Find where the given text appears and provide that cell's center as [x, y] coordinate. 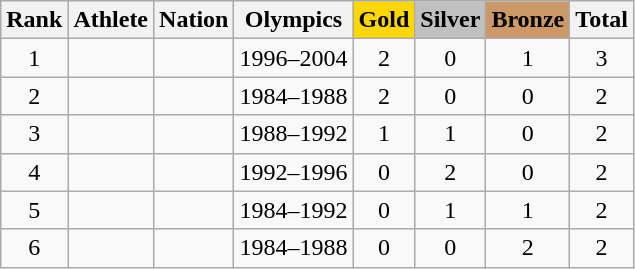
Nation [194, 20]
Athlete [111, 20]
1992–1996 [294, 172]
4 [34, 172]
Rank [34, 20]
Olympics [294, 20]
Total [602, 20]
5 [34, 210]
Gold [384, 20]
Bronze [528, 20]
1984–1992 [294, 210]
6 [34, 248]
Silver [450, 20]
1988–1992 [294, 134]
1996–2004 [294, 58]
